Pinpoint the cell where the given text exists, returning its (X, Y) midpoint coordinate. 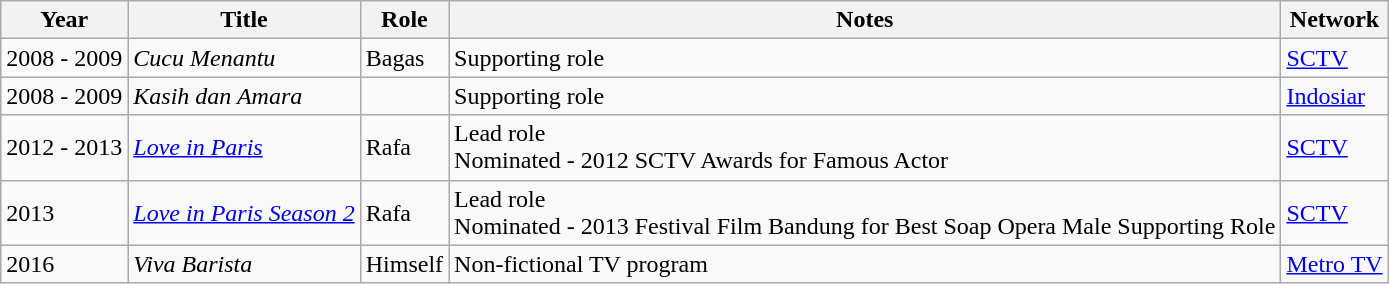
2012 - 2013 (64, 148)
Love in Paris Season 2 (244, 212)
Network (1334, 20)
Love in Paris (244, 148)
Bagas (404, 58)
Himself (404, 264)
2013 (64, 212)
2016 (64, 264)
Year (64, 20)
Cucu Menantu (244, 58)
Kasih dan Amara (244, 96)
Lead roleNominated - 2013 Festival Film Bandung for Best Soap Opera Male Supporting Role (865, 212)
Non-fictional TV program (865, 264)
Role (404, 20)
Title (244, 20)
Indosiar (1334, 96)
Lead roleNominated - 2012 SCTV Awards for Famous Actor (865, 148)
Notes (865, 20)
Metro TV (1334, 264)
Viva Barista (244, 264)
